Search for the cell housing the specified text and yield its (X, Y) center coordinate. 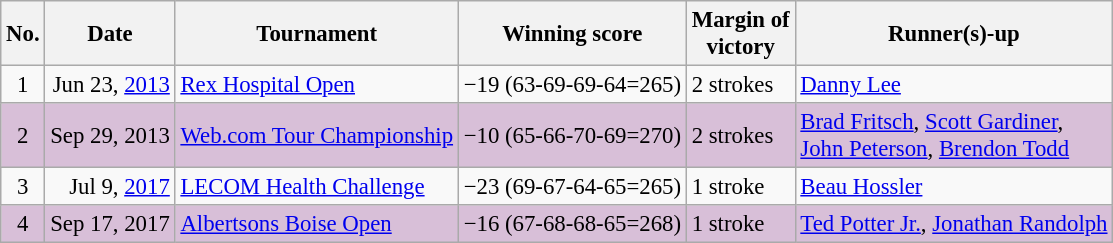
Jul 9, 2017 (110, 187)
LECOM Health Challenge (316, 187)
Albertsons Boise Open (316, 224)
−19 (63-69-69-64=265) (572, 85)
2 (23, 136)
Margin ofvictory (740, 34)
Danny Lee (954, 85)
Tournament (316, 34)
Jun 23, 2013 (110, 85)
No. (23, 34)
4 (23, 224)
−10 (65-66-70-69=270) (572, 136)
Sep 17, 2017 (110, 224)
Runner(s)-up (954, 34)
Sep 29, 2013 (110, 136)
Beau Hossler (954, 187)
3 (23, 187)
Rex Hospital Open (316, 85)
−16 (67-68-68-65=268) (572, 224)
Ted Potter Jr., Jonathan Randolph (954, 224)
Winning score (572, 34)
−23 (69-67-64-65=265) (572, 187)
1 (23, 85)
Web.com Tour Championship (316, 136)
Brad Fritsch, Scott Gardiner, John Peterson, Brendon Todd (954, 136)
Date (110, 34)
